Detect which cell encompasses the target text, then output its [X, Y] center coordinate. 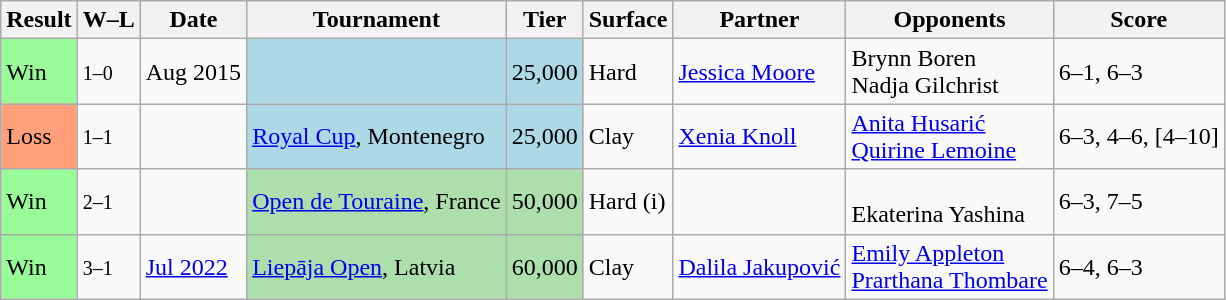
Royal Cup, Montenegro [377, 136]
Surface [628, 20]
1–0 [108, 72]
Tournament [377, 20]
Dalila Jakupović [760, 266]
1–1 [108, 136]
Anita Husarić Quirine Lemoine [950, 136]
Brynn Boren Nadja Gilchrist [950, 72]
6–1, 6–3 [1138, 72]
6–3, 7–5 [1138, 202]
Emily Appleton Prarthana Thombare [950, 266]
Score [1138, 20]
Tier [544, 20]
Xenia Knoll [760, 136]
60,000 [544, 266]
Loss [39, 136]
Liepāja Open, Latvia [377, 266]
Jessica Moore [760, 72]
Result [39, 20]
W–L [108, 20]
Jul 2022 [193, 266]
Hard (i) [628, 202]
Aug 2015 [193, 72]
Hard [628, 72]
6–3, 4–6, [4–10] [1138, 136]
50,000 [544, 202]
Ekaterina Yashina [950, 202]
Partner [760, 20]
2–1 [108, 202]
Opponents [950, 20]
Date [193, 20]
6–4, 6–3 [1138, 266]
Open de Touraine, France [377, 202]
3–1 [108, 266]
